Provide the (X, Y) coordinate of the cell's center where the given text is located.  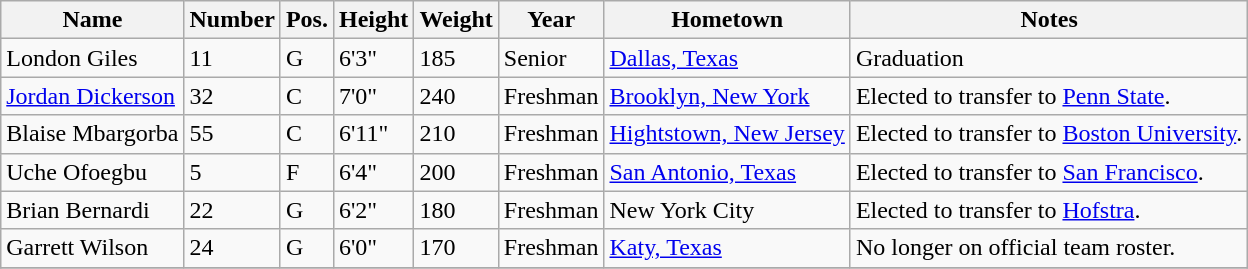
Elected to transfer to Hofstra. (1048, 210)
Katy, Texas (727, 248)
55 (232, 134)
Dallas, Texas (727, 58)
No longer on official team roster. (1048, 248)
Jordan Dickerson (92, 96)
6'4" (373, 172)
Uche Ofoegbu (92, 172)
11 (232, 58)
210 (456, 134)
Name (92, 20)
F (306, 172)
London Giles (92, 58)
San Antonio, Texas (727, 172)
200 (456, 172)
5 (232, 172)
Height (373, 20)
7'0" (373, 96)
240 (456, 96)
Year (551, 20)
32 (232, 96)
22 (232, 210)
Weight (456, 20)
185 (456, 58)
Hometown (727, 20)
Garrett Wilson (92, 248)
Number (232, 20)
170 (456, 248)
180 (456, 210)
Elected to transfer to Penn State. (1048, 96)
Brooklyn, New York (727, 96)
Notes (1048, 20)
Pos. (306, 20)
Senior (551, 58)
6'2" (373, 210)
24 (232, 248)
Blaise Mbargorba (92, 134)
Elected to transfer to Boston University. (1048, 134)
6'0" (373, 248)
Brian Bernardi (92, 210)
New York City (727, 210)
6'11" (373, 134)
Hightstown, New Jersey (727, 134)
Graduation (1048, 58)
6'3" (373, 58)
Elected to transfer to San Francisco. (1048, 172)
